Identify which cell holds the provided text, then report its [X, Y] central coordinate. 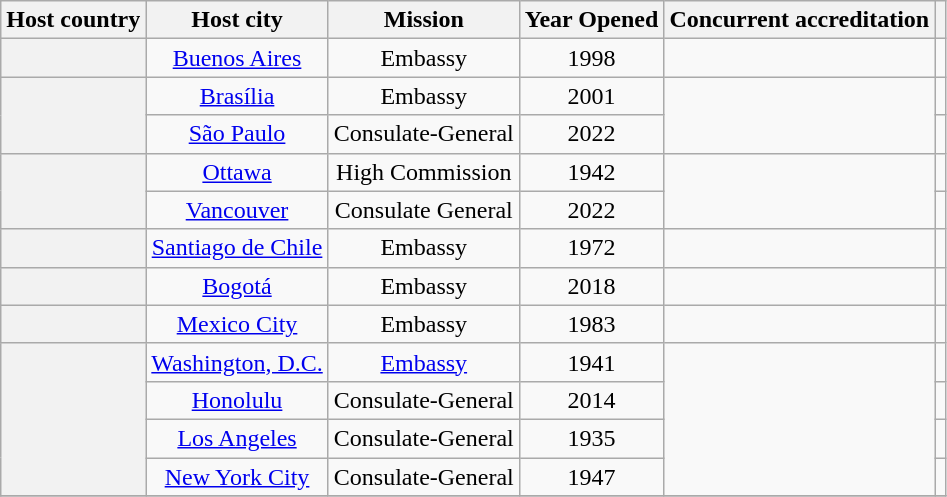
Mission [424, 20]
Concurrent accreditation [800, 20]
New York City [237, 477]
Buenos Aires [237, 58]
1942 [592, 172]
Honolulu [237, 400]
Host country [74, 20]
2001 [592, 96]
Washington, D.C. [237, 362]
Brasília [237, 96]
Bogotá [237, 286]
Consulate General [424, 210]
High Commission [424, 172]
Host city [237, 20]
1947 [592, 477]
2014 [592, 400]
1935 [592, 438]
1972 [592, 248]
1941 [592, 362]
1983 [592, 324]
Year Opened [592, 20]
Mexico City [237, 324]
Santiago de Chile [237, 248]
Ottawa [237, 172]
1998 [592, 58]
São Paulo [237, 134]
2018 [592, 286]
Vancouver [237, 210]
Los Angeles [237, 438]
